From the cell containing the given text, extract its center point as (x, y) coordinate. 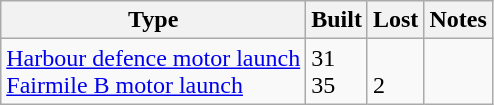
2 (395, 72)
Lost (395, 20)
Type (154, 20)
Notes (458, 20)
3135 (337, 72)
Built (337, 20)
Harbour defence motor launchFairmile B motor launch (154, 72)
